Identify which cell holds the provided text, then report its (X, Y) central coordinate. 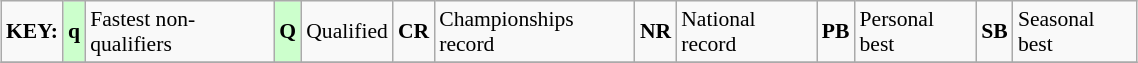
PB (836, 32)
Fastest non-qualifiers (180, 32)
NR (656, 32)
Seasonal best (1075, 32)
National record (746, 32)
Personal best (916, 32)
Qualified (347, 32)
SB (994, 32)
q (74, 32)
KEY: (32, 32)
Q (288, 32)
Championships record (534, 32)
CR (414, 32)
